Output the (x, y) coordinate of the center of the cell containing the given text.  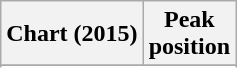
Chart (2015) (72, 34)
Peakposition (189, 34)
